Pinpoint the cell where the given text exists, returning its (x, y) midpoint coordinate. 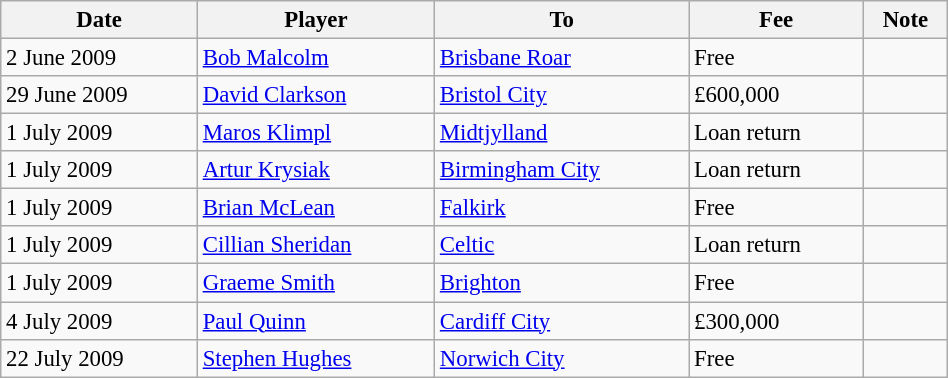
22 July 2009 (100, 358)
Graeme Smith (316, 283)
Brian McLean (316, 208)
Cillian Sheridan (316, 245)
Note (906, 20)
To (562, 20)
Stephen Hughes (316, 358)
29 June 2009 (100, 95)
Brighton (562, 283)
Player (316, 20)
Bob Malcolm (316, 58)
Date (100, 20)
Paul Quinn (316, 321)
David Clarkson (316, 95)
Midtjylland (562, 133)
Celtic (562, 245)
Artur Krysiak (316, 170)
Bristol City (562, 95)
Falkirk (562, 208)
Fee (776, 20)
£600,000 (776, 95)
Norwich City (562, 358)
Birmingham City (562, 170)
Brisbane Roar (562, 58)
Maros Klimpl (316, 133)
2 June 2009 (100, 58)
Cardiff City (562, 321)
4 July 2009 (100, 321)
£300,000 (776, 321)
